Output the (X, Y) coordinate of the center of the cell containing the given text.  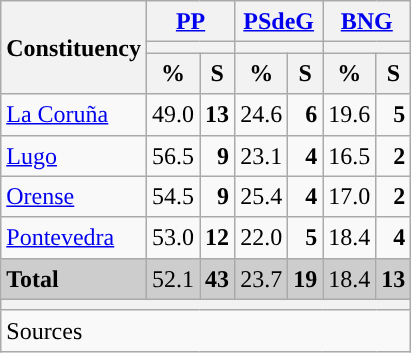
19 (306, 278)
Pontevedra (74, 238)
La Coruña (74, 114)
49.0 (172, 114)
17.0 (350, 196)
16.5 (350, 156)
19.6 (350, 114)
52.1 (172, 278)
23.7 (262, 278)
56.5 (172, 156)
25.4 (262, 196)
Orense (74, 196)
23.1 (262, 156)
BNG (367, 22)
Constituency (74, 48)
Sources (206, 330)
24.6 (262, 114)
22.0 (262, 238)
6 (306, 114)
PP (190, 22)
53.0 (172, 238)
54.5 (172, 196)
12 (218, 238)
Total (74, 278)
PSdeG (279, 22)
Lugo (74, 156)
43 (218, 278)
